Output the (X, Y) coordinate of the center of the cell containing the given text.  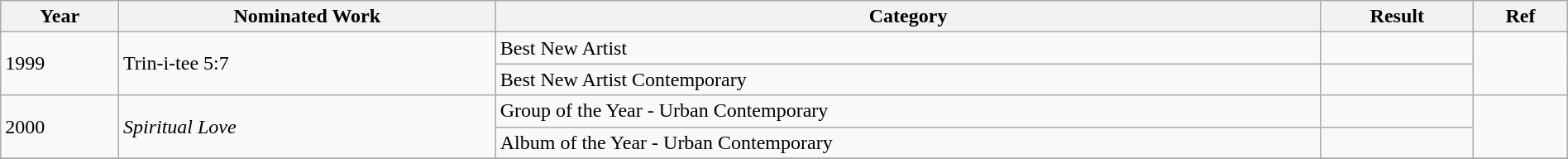
Trin-i-tee 5:7 (307, 64)
Best New Artist (908, 48)
1999 (60, 64)
Album of the Year - Urban Contemporary (908, 142)
2000 (60, 127)
Year (60, 17)
Spiritual Love (307, 127)
Result (1398, 17)
Best New Artist Contemporary (908, 79)
Ref (1521, 17)
Category (908, 17)
Nominated Work (307, 17)
Group of the Year - Urban Contemporary (908, 111)
